Provide the [X, Y] coordinate of the cell's center where the given text is located.  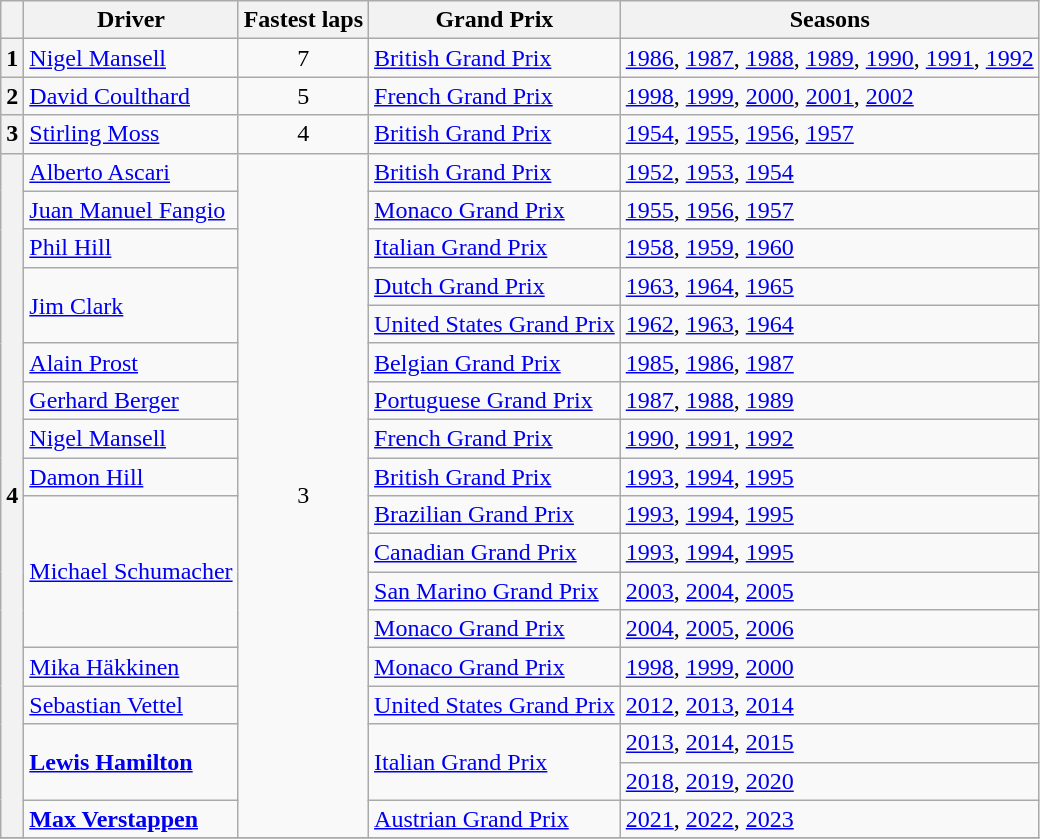
1985, 1986, 1987 [830, 362]
2021, 2022, 2023 [830, 819]
2 [12, 96]
Lewis Hamilton [131, 762]
Phil Hill [131, 248]
2003, 2004, 2005 [830, 591]
1952, 1953, 1954 [830, 172]
2018, 2019, 2020 [830, 781]
Dutch Grand Prix [495, 286]
Fastest laps [303, 20]
Gerhard Berger [131, 400]
Stirling Moss [131, 134]
Max Verstappen [131, 819]
San Marino Grand Prix [495, 591]
2004, 2005, 2006 [830, 629]
Alain Prost [131, 362]
Austrian Grand Prix [495, 819]
1958, 1959, 1960 [830, 248]
Seasons [830, 20]
Canadian Grand Prix [495, 553]
1962, 1963, 1964 [830, 324]
David Coulthard [131, 96]
1998, 1999, 2000 [830, 667]
1998, 1999, 2000, 2001, 2002 [830, 96]
Alberto Ascari [131, 172]
1955, 1956, 1957 [830, 210]
Driver [131, 20]
5 [303, 96]
1963, 1964, 1965 [830, 286]
Mika Häkkinen [131, 667]
Brazilian Grand Prix [495, 515]
1986, 1987, 1988, 1989, 1990, 1991, 1992 [830, 58]
Damon Hill [131, 477]
Grand Prix [495, 20]
Michael Schumacher [131, 572]
1990, 1991, 1992 [830, 438]
7 [303, 58]
Belgian Grand Prix [495, 362]
1954, 1955, 1956, 1957 [830, 134]
Juan Manuel Fangio [131, 210]
2012, 2013, 2014 [830, 705]
2013, 2014, 2015 [830, 743]
Jim Clark [131, 305]
1987, 1988, 1989 [830, 400]
Portuguese Grand Prix [495, 400]
Sebastian Vettel [131, 705]
1 [12, 58]
